From the cell containing the given text, extract its center point as [X, Y] coordinate. 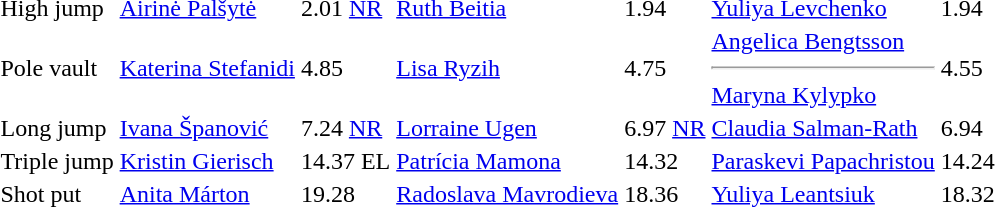
Lorraine Ugen [508, 128]
4.85 [345, 68]
Patrícia Mamona [508, 161]
7.24 NR [345, 128]
14.37 EL [345, 161]
Angelica BengtssonMaryna Kylypko [823, 68]
Kristin Gierisch [207, 161]
6.97 NR [665, 128]
Ivana Španović [207, 128]
4.75 [665, 68]
Katerina Stefanidi [207, 68]
14.32 [665, 161]
Lisa Ryzih [508, 68]
Claudia Salman-Rath [823, 128]
Paraskevi Papachristou [823, 161]
